Output the (X, Y) coordinate of the center of the cell containing the given text.  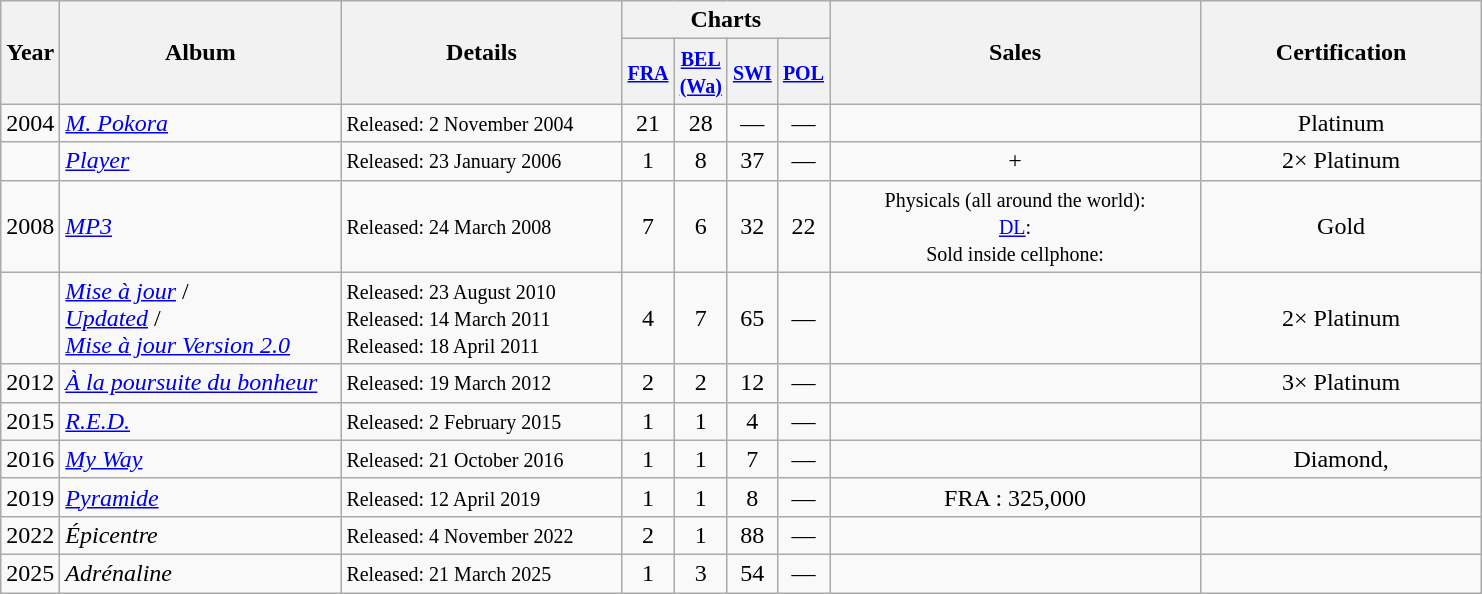
FRA (648, 72)
BEL(Wa) (700, 72)
Released: 19 March 2012 (482, 383)
2022 (30, 535)
Gold (1342, 226)
POL (803, 72)
MP3 (200, 226)
21 (648, 123)
Year (30, 52)
Released: 23 August 2010Released: 14 March 2011Released: 18 April 2011 (482, 318)
Épicentre (200, 535)
Physicals (all around the world): DL: Sold inside cellphone: (1016, 226)
Released: 24 March 2008 (482, 226)
Released: 21 October 2016 (482, 459)
À la poursuite du bonheur (200, 383)
Certification (1342, 52)
28 (700, 123)
My Way (200, 459)
Pyramide (200, 497)
2025 (30, 573)
Platinum (1342, 123)
R.E.D. (200, 421)
Album (200, 52)
Diamond, (1342, 459)
12 (752, 383)
Released: 4 November 2022 (482, 535)
Released: 2 November 2004 (482, 123)
2015 (30, 421)
6 (700, 226)
Adrénaline (200, 573)
Released: 2 February 2015 (482, 421)
3 (700, 573)
22 (803, 226)
2012 (30, 383)
54 (752, 573)
FRA : 325,000 (1016, 497)
Released: 21 March 2025 (482, 573)
Player (200, 161)
65 (752, 318)
+ (1016, 161)
M. Pokora (200, 123)
Released: 12 April 2019 (482, 497)
88 (752, 535)
SWI (752, 72)
2016 (30, 459)
3× Platinum (1342, 383)
37 (752, 161)
2008 (30, 226)
Mise à jour /Updated /Mise à jour Version 2.0 (200, 318)
Charts (726, 20)
Sales (1016, 52)
Details (482, 52)
Released: 23 January 2006 (482, 161)
2004 (30, 123)
32 (752, 226)
2019 (30, 497)
